Scan for the cell matching the given text and deliver its (X, Y) coordinate at center. 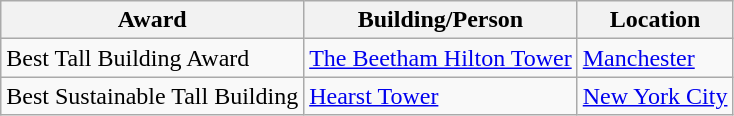
The Beetham Hilton Tower (441, 58)
Award (152, 20)
Hearst Tower (441, 96)
Best Tall Building Award (152, 58)
Location (655, 20)
New York City (655, 96)
Building/Person (441, 20)
Best Sustainable Tall Building (152, 96)
Manchester (655, 58)
